Provide the [X, Y] coordinate of the cell's center where the given text is located.  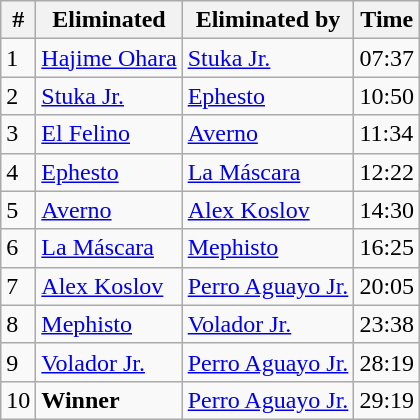
9 [18, 362]
16:25 [387, 248]
07:37 [387, 58]
10:50 [387, 96]
7 [18, 286]
11:34 [387, 134]
2 [18, 96]
Time [387, 20]
3 [18, 134]
29:19 [387, 400]
# [18, 20]
12:22 [387, 172]
8 [18, 324]
5 [18, 210]
14:30 [387, 210]
23:38 [387, 324]
Eliminated by [268, 20]
1 [18, 58]
Hajime Ohara [109, 58]
6 [18, 248]
El Felino [109, 134]
Eliminated [109, 20]
20:05 [387, 286]
Winner [109, 400]
4 [18, 172]
28:19 [387, 362]
10 [18, 400]
